Find where the given text appears and provide that cell's center as (x, y) coordinate. 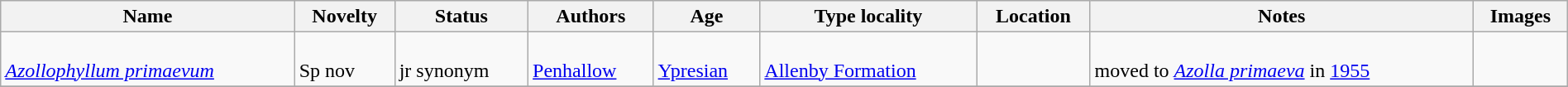
Location (1034, 17)
Authors (591, 17)
Images (1520, 17)
Ypresian (706, 60)
moved to Azolla primaeva in 1955 (1282, 60)
Name (147, 17)
Novelty (344, 17)
Age (706, 17)
Notes (1282, 17)
Sp nov (344, 60)
Penhallow (591, 60)
Allenby Formation (868, 60)
Status (461, 17)
Type locality (868, 17)
Azollophyllum primaevum (147, 60)
jr synonym (461, 60)
